Scan for the cell matching the given text and deliver its (x, y) coordinate at center. 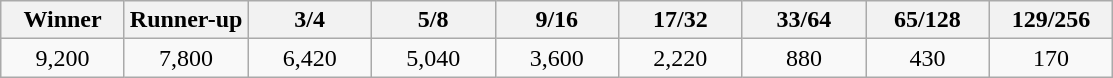
2,220 (681, 58)
129/256 (1051, 20)
880 (804, 58)
33/64 (804, 20)
17/32 (681, 20)
5/8 (433, 20)
170 (1051, 58)
430 (928, 58)
65/128 (928, 20)
6,420 (310, 58)
3,600 (557, 58)
Runner-up (186, 20)
7,800 (186, 58)
9,200 (63, 58)
Winner (63, 20)
5,040 (433, 58)
9/16 (557, 20)
3/4 (310, 20)
